Find where the given text appears and provide that cell's center as [x, y] coordinate. 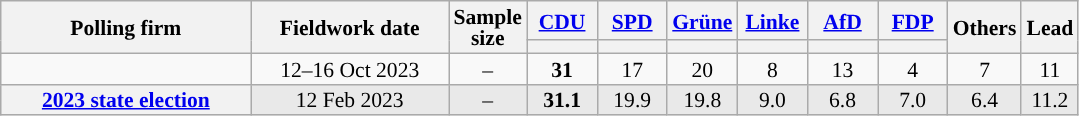
12 Feb 2023 [350, 100]
17 [632, 68]
2023 state election [126, 100]
Fieldwork date [350, 27]
Others [985, 27]
Samplesize [487, 27]
AfD [842, 20]
13 [842, 68]
12–16 Oct 2023 [350, 68]
11.2 [1050, 100]
4 [913, 68]
Polling firm [126, 27]
31.1 [562, 100]
7.0 [913, 100]
11 [1050, 68]
6.8 [842, 100]
Grüne [702, 20]
20 [702, 68]
19.8 [702, 100]
31 [562, 68]
Lead [1050, 27]
9.0 [772, 100]
7 [985, 68]
FDP [913, 20]
Linke [772, 20]
19.9 [632, 100]
CDU [562, 20]
8 [772, 68]
SPD [632, 20]
6.4 [985, 100]
